From the cell containing the given text, extract its center point as (X, Y) coordinate. 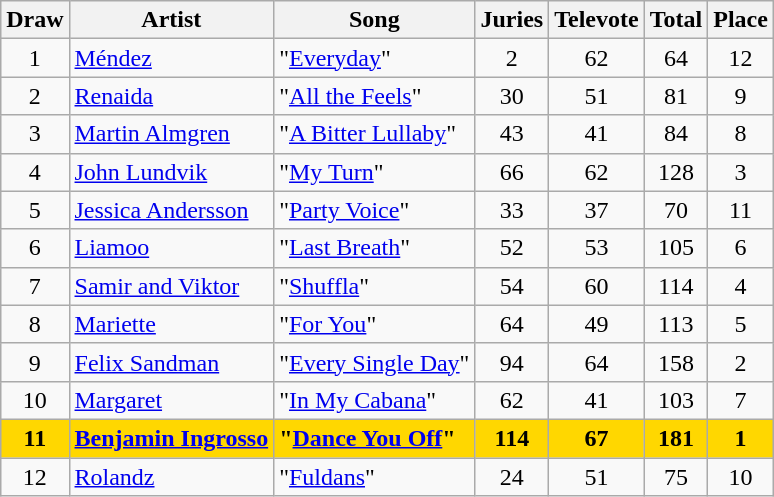
49 (596, 324)
"Dance You Off" (374, 438)
54 (512, 286)
Renaida (172, 96)
Mariette (172, 324)
Benjamin Ingrosso (172, 438)
105 (676, 248)
Felix Sandman (172, 362)
"In My Cabana" (374, 400)
Televote (596, 20)
Margaret (172, 400)
Liamoo (172, 248)
"Party Voice" (374, 210)
Artist (172, 20)
53 (596, 248)
30 (512, 96)
"A Bitter Lullaby" (374, 134)
84 (676, 134)
43 (512, 134)
33 (512, 210)
"Shuffla" (374, 286)
128 (676, 172)
Martin Almgren (172, 134)
Samir and Viktor (172, 286)
113 (676, 324)
Rolandz (172, 477)
"Every Single Day" (374, 362)
"Fuldans" (374, 477)
Song (374, 20)
"Everyday" (374, 58)
"My Turn" (374, 172)
103 (676, 400)
Méndez (172, 58)
Jessica Andersson (172, 210)
"All the Feels" (374, 96)
Juries (512, 20)
Place (741, 20)
37 (596, 210)
158 (676, 362)
181 (676, 438)
Total (676, 20)
94 (512, 362)
John Lundvik (172, 172)
81 (676, 96)
24 (512, 477)
60 (596, 286)
70 (676, 210)
"Last Breath" (374, 248)
66 (512, 172)
67 (596, 438)
Draw (35, 20)
"For You" (374, 324)
52 (512, 248)
75 (676, 477)
